Find where the given text appears and provide that cell's center as [X, Y] coordinate. 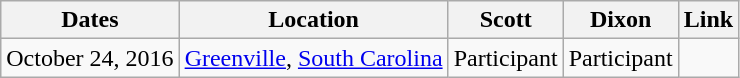
Scott [506, 20]
Dates [90, 20]
Dixon [620, 20]
Location [314, 20]
Greenville, South Carolina [314, 58]
Link [708, 20]
October 24, 2016 [90, 58]
